Provide the [x, y] coordinate of the cell's center where the given text is located.  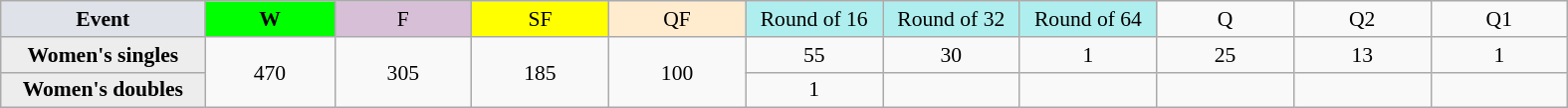
55 [814, 55]
185 [541, 72]
W [270, 19]
470 [270, 72]
Q1 [1499, 19]
QF [677, 19]
Round of 32 [951, 19]
305 [403, 72]
Women's doubles [104, 90]
F [403, 19]
Event [104, 19]
Q2 [1362, 19]
13 [1362, 55]
25 [1226, 55]
30 [951, 55]
Women's singles [104, 55]
Q [1226, 19]
100 [677, 72]
Round of 64 [1088, 19]
Round of 16 [814, 19]
SF [541, 19]
